Capture the cell that displays the provided text and extract its [x, y] central coordinate. 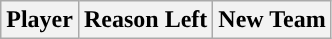
Player [40, 20]
Reason Left [145, 20]
New Team [272, 20]
